Detect which cell encompasses the target text, then output its [X, Y] center coordinate. 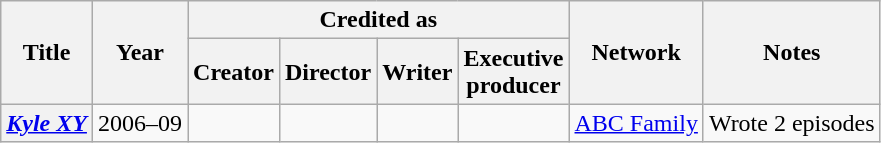
Credited as [378, 20]
Writer [418, 72]
Executiveproducer [514, 72]
2006–09 [140, 123]
Notes [792, 52]
Year [140, 52]
Kyle XY [47, 123]
Title [47, 52]
Director [328, 72]
Network [636, 52]
Creator [234, 72]
ABC Family [636, 123]
Wrote 2 episodes [792, 123]
